Locate the cell with the specified text and output its (X, Y) center coordinate. 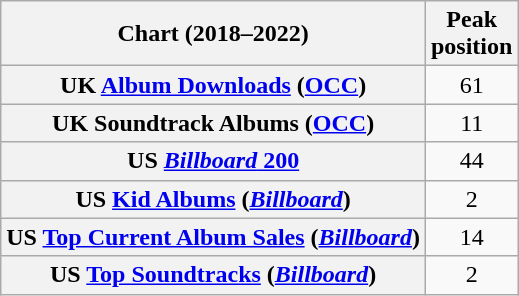
UK Soundtrack Albums (OCC) (214, 123)
US Top Soundtracks (Billboard) (214, 275)
61 (471, 85)
US Billboard 200 (214, 161)
Peakposition (471, 34)
UK Album Downloads (OCC) (214, 85)
US Kid Albums (Billboard) (214, 199)
US Top Current Album Sales (Billboard) (214, 237)
11 (471, 123)
Chart (2018–2022) (214, 34)
14 (471, 237)
44 (471, 161)
